Search for the cell housing the specified text and yield its [x, y] center coordinate. 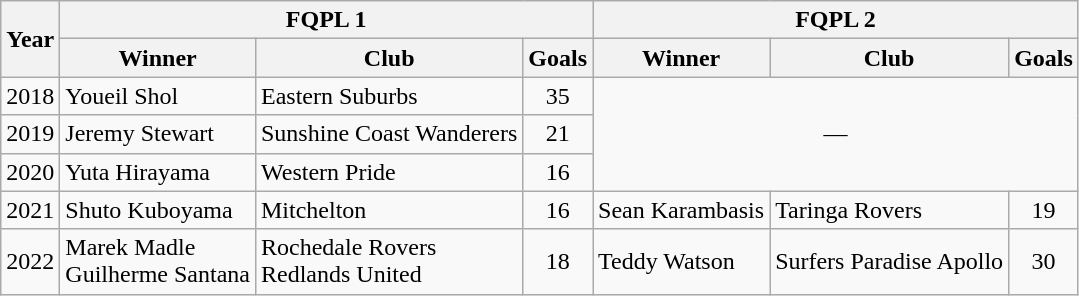
FQPL 2 [836, 20]
Western Pride [388, 172]
21 [558, 134]
Taringa Rovers [890, 210]
2019 [30, 134]
FQPL 1 [326, 20]
Surfers Paradise Apollo [890, 262]
2022 [30, 262]
2021 [30, 210]
19 [1044, 210]
2018 [30, 96]
Sean Karambasis [682, 210]
35 [558, 96]
Youeil Shol [158, 96]
Shuto Kuboyama [158, 210]
Year [30, 39]
2020 [30, 172]
18 [558, 262]
Eastern Suburbs [388, 96]
30 [1044, 262]
Sunshine Coast Wanderers [388, 134]
Mitchelton [388, 210]
Jeremy Stewart [158, 134]
Rochedale RoversRedlands United [388, 262]
Yuta Hirayama [158, 172]
— [836, 134]
Teddy Watson [682, 262]
Marek Madle Guilherme Santana [158, 262]
